From the cell containing the given text, extract its center point as (x, y) coordinate. 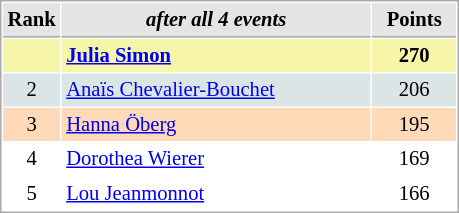
Lou Jeanmonnot (216, 194)
Hanna Öberg (216, 124)
5 (32, 194)
Dorothea Wierer (216, 158)
270 (414, 56)
2 (32, 90)
Rank (32, 20)
after all 4 events (216, 20)
206 (414, 90)
Points (414, 20)
3 (32, 124)
4 (32, 158)
Anaïs Chevalier-Bouchet (216, 90)
169 (414, 158)
166 (414, 194)
195 (414, 124)
Julia Simon (216, 56)
